For the text-containing cell, return its midpoint in [X, Y] coordinate format. 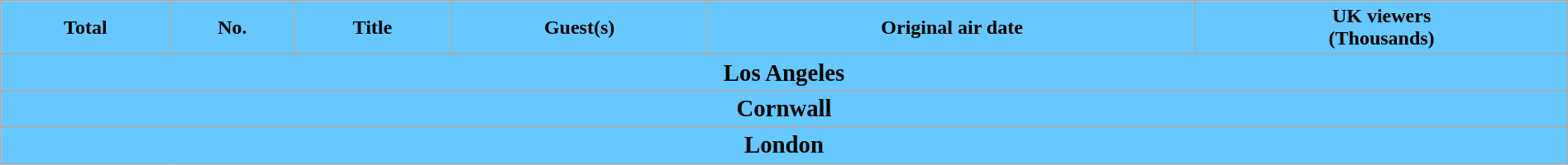
UK viewers(Thousands) [1381, 28]
Total [86, 28]
Title [372, 28]
Cornwall [784, 109]
No. [232, 28]
Los Angeles [784, 73]
Guest(s) [579, 28]
London [784, 145]
Original air date [952, 28]
